Return the (X, Y) coordinate for the center point of the cell that contains the specified text.  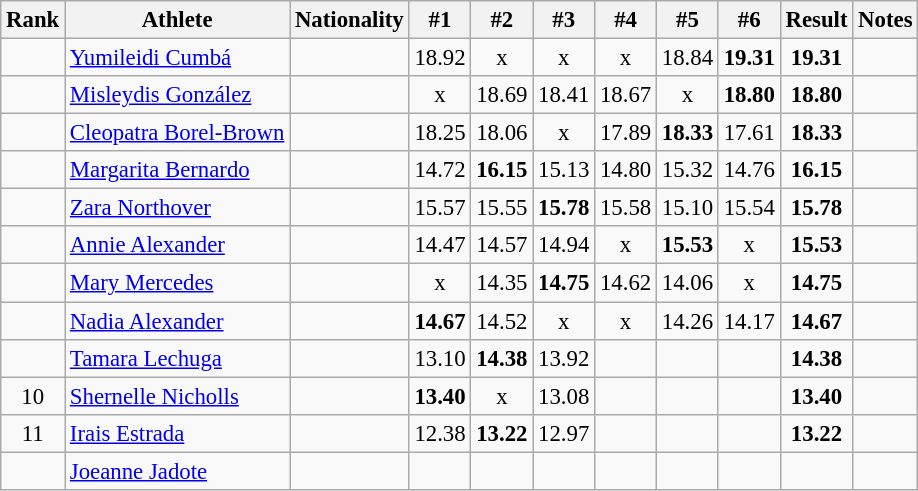
15.58 (626, 208)
Zara Northover (178, 208)
14.47 (440, 245)
Nadia Alexander (178, 321)
14.76 (749, 170)
14.17 (749, 321)
13.92 (564, 358)
17.89 (626, 133)
15.10 (687, 208)
14.06 (687, 283)
18.06 (502, 133)
13.10 (440, 358)
14.52 (502, 321)
#1 (440, 20)
Result (816, 20)
Rank (33, 20)
Annie Alexander (178, 245)
#4 (626, 20)
Athlete (178, 20)
Margarita Bernardo (178, 170)
Misleydis González (178, 95)
Nationality (350, 20)
Yumileidi Cumbá (178, 58)
Irais Estrada (178, 433)
Tamara Lechuga (178, 358)
#6 (749, 20)
18.67 (626, 95)
17.61 (749, 133)
14.62 (626, 283)
Cleopatra Borel-Brown (178, 133)
13.08 (564, 396)
#2 (502, 20)
15.55 (502, 208)
Notes (886, 20)
15.54 (749, 208)
18.69 (502, 95)
Joeanne Jadote (178, 471)
15.57 (440, 208)
15.32 (687, 170)
12.97 (564, 433)
18.92 (440, 58)
#3 (564, 20)
15.13 (564, 170)
11 (33, 433)
Mary Mercedes (178, 283)
#5 (687, 20)
14.26 (687, 321)
10 (33, 396)
18.25 (440, 133)
14.35 (502, 283)
14.57 (502, 245)
Shernelle Nicholls (178, 396)
14.80 (626, 170)
14.72 (440, 170)
18.84 (687, 58)
14.94 (564, 245)
18.41 (564, 95)
12.38 (440, 433)
